Scan for the cell matching the given text and deliver its (x, y) coordinate at center. 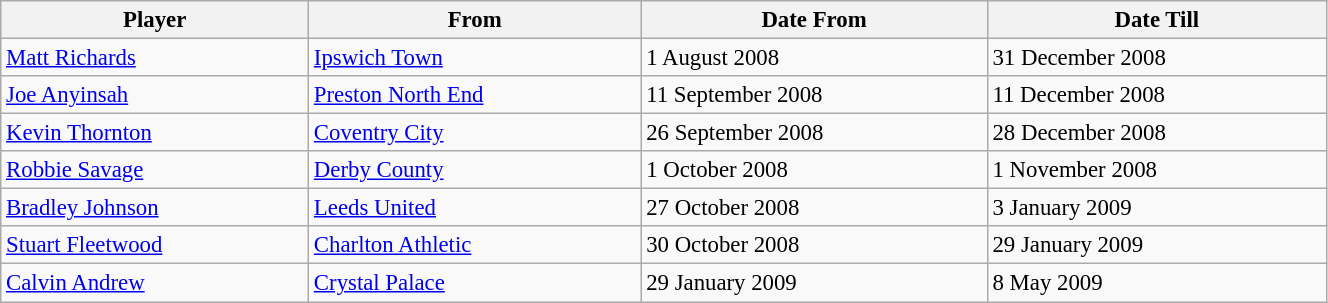
Leeds United (475, 208)
11 September 2008 (814, 95)
Calvin Andrew (155, 283)
1 October 2008 (814, 170)
Player (155, 20)
Date Till (1156, 20)
1 August 2008 (814, 58)
31 December 2008 (1156, 58)
Stuart Fleetwood (155, 245)
From (475, 20)
3 January 2009 (1156, 208)
Derby County (475, 170)
30 October 2008 (814, 245)
Preston North End (475, 95)
Date From (814, 20)
27 October 2008 (814, 208)
8 May 2009 (1156, 283)
Robbie Savage (155, 170)
28 December 2008 (1156, 133)
Matt Richards (155, 58)
Bradley Johnson (155, 208)
Ipswich Town (475, 58)
Coventry City (475, 133)
Kevin Thornton (155, 133)
1 November 2008 (1156, 170)
Crystal Palace (475, 283)
11 December 2008 (1156, 95)
Joe Anyinsah (155, 95)
26 September 2008 (814, 133)
Charlton Athletic (475, 245)
